For the text-containing cell, return its midpoint in (X, Y) coordinate format. 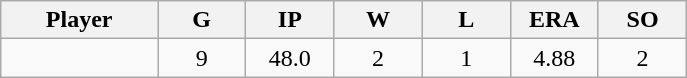
G (202, 20)
48.0 (290, 58)
W (378, 20)
9 (202, 58)
L (466, 20)
SO (642, 20)
4.88 (554, 58)
ERA (554, 20)
1 (466, 58)
Player (80, 20)
IP (290, 20)
